Pinpoint the cell where the given text exists, returning its [x, y] midpoint coordinate. 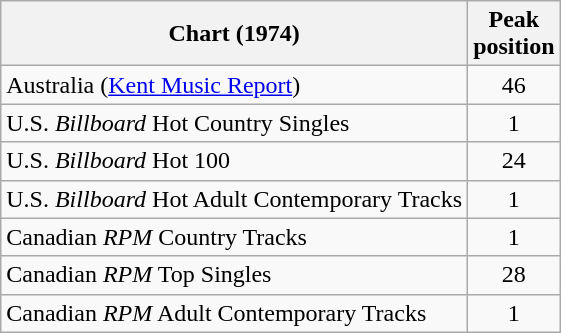
Canadian RPM Top Singles [234, 275]
28 [514, 275]
Australia (Kent Music Report) [234, 85]
Canadian RPM Country Tracks [234, 237]
24 [514, 161]
U.S. Billboard Hot Adult Contemporary Tracks [234, 199]
Peakposition [514, 34]
U.S. Billboard Hot 100 [234, 161]
46 [514, 85]
U.S. Billboard Hot Country Singles [234, 123]
Chart (1974) [234, 34]
Canadian RPM Adult Contemporary Tracks [234, 313]
